Determine the [x, y] coordinate at the center of the cell enclosing the given text.  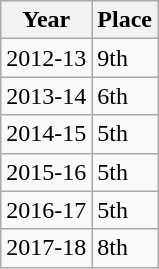
Place [125, 20]
2013-14 [46, 96]
6th [125, 96]
Year [46, 20]
9th [125, 58]
2017-18 [46, 248]
2016-17 [46, 210]
2015-16 [46, 172]
2014-15 [46, 134]
8th [125, 248]
2012-13 [46, 58]
